Provide the [x, y] coordinate of the cell's center where the given text is located.  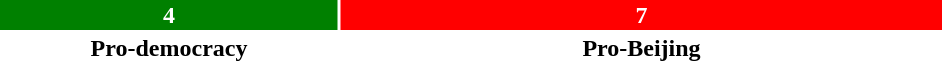
7 [642, 15]
4 [169, 15]
